From the cell containing the given text, extract its center point as (x, y) coordinate. 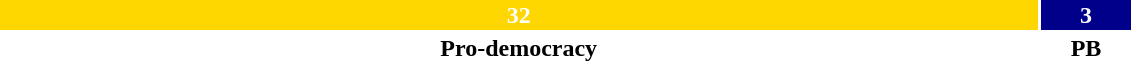
32 (518, 15)
3 (1086, 15)
